Return (x, y) of the center of cell containing provided text 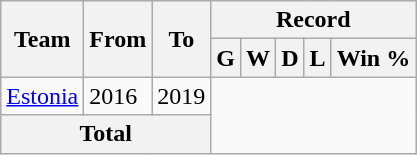
2019 (182, 96)
W (258, 58)
G (226, 58)
Win % (374, 58)
D (290, 58)
2016 (118, 96)
Team (42, 39)
Total (106, 134)
To (182, 39)
Record (314, 20)
From (118, 39)
L (318, 58)
Estonia (42, 96)
